Locate the cell with the specified text and output its [X, Y] center coordinate. 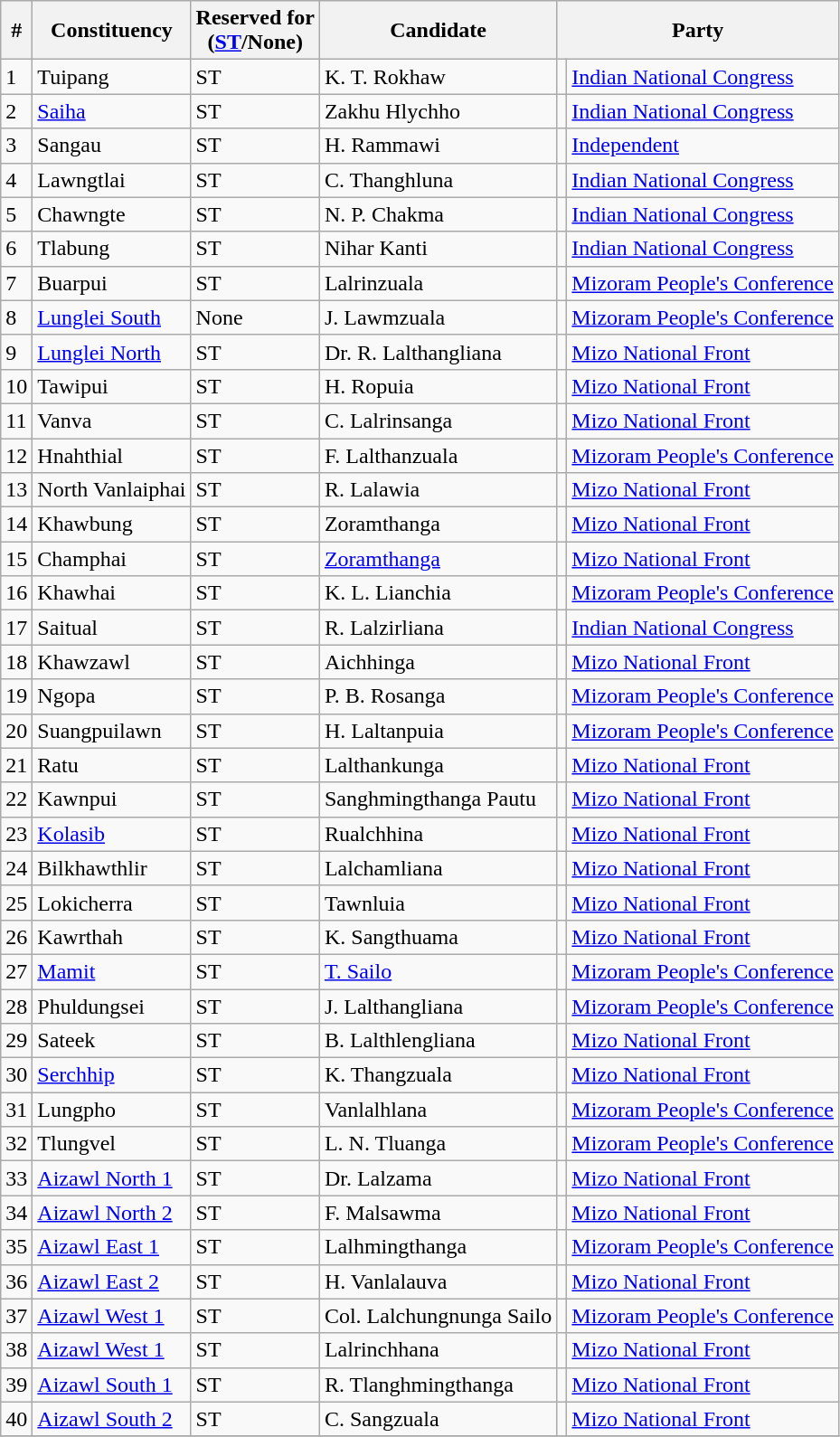
27 [16, 971]
Lawngtlai [112, 180]
Champhai [112, 559]
Aizawl South 1 [112, 1385]
24 [16, 868]
15 [16, 559]
Saiha [112, 111]
Phuldungsei [112, 1007]
Kawrthah [112, 937]
None [255, 317]
R. Lalzirliana [438, 628]
Lunglei North [112, 352]
H. Rammawi [438, 146]
Aizawl North 1 [112, 1178]
1 [16, 77]
Independent [703, 146]
38 [16, 1350]
19 [16, 696]
28 [16, 1007]
Nihar Kanti [438, 249]
29 [16, 1041]
Dr. R. Lalthangliana [438, 352]
36 [16, 1281]
Hnahthial [112, 455]
33 [16, 1178]
P. B. Rosanga [438, 696]
J. Lawmzuala [438, 317]
Aichhinga [438, 662]
Lungpho [112, 1110]
K. T. Rokhaw [438, 77]
Lalrinchhana [438, 1350]
C. Sangzuala [438, 1419]
25 [16, 903]
Reserved for(ST/None) [255, 31]
N. P. Chakma [438, 214]
Rualchhina [438, 834]
14 [16, 525]
Aizawl East 1 [112, 1247]
34 [16, 1213]
Party [698, 31]
Saitual [112, 628]
C. Thanghluna [438, 180]
Aizawl South 2 [112, 1419]
40 [16, 1419]
Mamit [112, 971]
Zakhu Hlychho [438, 111]
21 [16, 765]
Constituency [112, 31]
2 [16, 111]
T. Sailo [438, 971]
32 [16, 1144]
Kolasib [112, 834]
3 [16, 146]
Lunglei South [112, 317]
20 [16, 731]
Khawzawl [112, 662]
Lalhmingthanga [438, 1247]
Khawhai [112, 593]
17 [16, 628]
30 [16, 1075]
Buarpui [112, 283]
# [16, 31]
Col. Lalchungnunga Sailo [438, 1316]
18 [16, 662]
C. Lalrinsanga [438, 421]
Ratu [112, 765]
Bilkhawthlir [112, 868]
B. Lalthlengliana [438, 1041]
12 [16, 455]
J. Lalthangliana [438, 1007]
Lalthankunga [438, 765]
Aizawl East 2 [112, 1281]
37 [16, 1316]
F. Lalthanzuala [438, 455]
Vanlalhlana [438, 1110]
R. Lalawia [438, 490]
4 [16, 180]
Lalrinzuala [438, 283]
23 [16, 834]
Sateek [112, 1041]
6 [16, 249]
Tuipang [112, 77]
H. Laltanpuia [438, 731]
F. Malsawma [438, 1213]
39 [16, 1385]
35 [16, 1247]
5 [16, 214]
9 [16, 352]
Candidate [438, 31]
Aizawl North 2 [112, 1213]
Khawbung [112, 525]
Lalchamliana [438, 868]
Tawipui [112, 386]
North Vanlaiphai [112, 490]
22 [16, 799]
H. Ropuia [438, 386]
Kawnpui [112, 799]
K. Sangthuama [438, 937]
Ngopa [112, 696]
Tawnluia [438, 903]
11 [16, 421]
26 [16, 937]
Suangpuilawn [112, 731]
13 [16, 490]
Serchhip [112, 1075]
R. Tlanghmingthanga [438, 1385]
Tlabung [112, 249]
K. Thangzuala [438, 1075]
31 [16, 1110]
10 [16, 386]
H. Vanlalauva [438, 1281]
Sangau [112, 146]
Chawngte [112, 214]
Dr. Lalzama [438, 1178]
K. L. Lianchia [438, 593]
Tlungvel [112, 1144]
7 [16, 283]
Vanva [112, 421]
Sanghmingthanga Pautu [438, 799]
16 [16, 593]
8 [16, 317]
Lokicherra [112, 903]
L. N. Tluanga [438, 1144]
